Return the (X, Y) coordinate for the center point of the cell that contains the specified text.  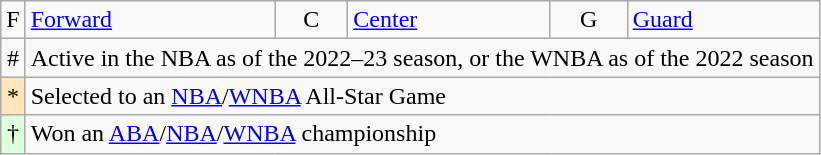
Active in the NBA as of the 2022–23 season, or the WNBA as of the 2022 season (422, 58)
C (312, 20)
Forward (150, 20)
* (13, 96)
# (13, 58)
Center (450, 20)
Won an ABA/NBA/WNBA championship (422, 134)
Guard (723, 20)
† (13, 134)
F (13, 20)
G (588, 20)
Selected to an NBA/WNBA All-Star Game (422, 96)
